Detect which cell encompasses the target text, then output its [X, Y] center coordinate. 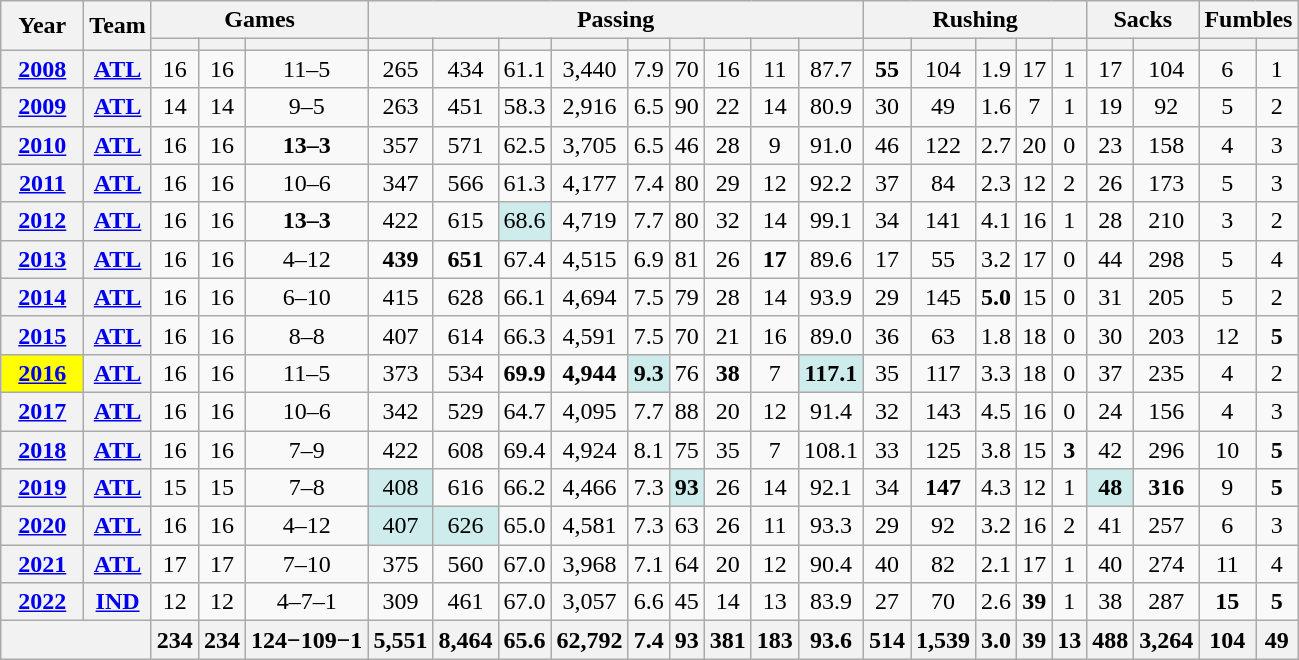
2022 [42, 602]
571 [466, 145]
4,591 [590, 335]
451 [466, 107]
2.1 [996, 564]
263 [400, 107]
48 [1110, 488]
2.6 [996, 602]
3,057 [590, 602]
91.4 [830, 411]
274 [1166, 564]
615 [466, 221]
614 [466, 335]
3.3 [996, 373]
4.5 [996, 411]
2011 [42, 183]
IND [118, 602]
7.9 [648, 69]
298 [1166, 259]
Year [42, 26]
117.1 [830, 373]
4.1 [996, 221]
4.3 [996, 488]
8,464 [466, 640]
108.1 [830, 449]
2017 [42, 411]
408 [400, 488]
566 [466, 183]
2.3 [996, 183]
Rushing [974, 20]
156 [1166, 411]
7–10 [306, 564]
3.0 [996, 640]
342 [400, 411]
439 [400, 259]
89.6 [830, 259]
8.1 [648, 449]
61.3 [524, 183]
10 [1228, 449]
22 [728, 107]
514 [886, 640]
2014 [42, 297]
6.9 [648, 259]
93.3 [830, 526]
62,792 [590, 640]
529 [466, 411]
1.9 [996, 69]
415 [400, 297]
9–5 [306, 107]
4,095 [590, 411]
141 [942, 221]
1.8 [996, 335]
21 [728, 335]
90.4 [830, 564]
67.4 [524, 259]
3,264 [1166, 640]
4,177 [590, 183]
381 [728, 640]
31 [1110, 297]
27 [886, 602]
5,551 [400, 640]
65.0 [524, 526]
6.6 [648, 602]
1.6 [996, 107]
69.4 [524, 449]
33 [886, 449]
61.1 [524, 69]
66.3 [524, 335]
2021 [42, 564]
2010 [42, 145]
357 [400, 145]
79 [686, 297]
Team [118, 26]
2015 [42, 335]
434 [466, 69]
7.1 [648, 564]
45 [686, 602]
3.8 [996, 449]
76 [686, 373]
91.0 [830, 145]
Fumbles [1248, 20]
44 [1110, 259]
82 [942, 564]
88 [686, 411]
64.7 [524, 411]
24 [1110, 411]
651 [466, 259]
4,719 [590, 221]
90 [686, 107]
2012 [42, 221]
628 [466, 297]
608 [466, 449]
3,968 [590, 564]
616 [466, 488]
65.6 [524, 640]
Sacks [1143, 20]
2020 [42, 526]
158 [1166, 145]
122 [942, 145]
6–10 [306, 297]
2018 [42, 449]
210 [1166, 221]
173 [1166, 183]
87.7 [830, 69]
3,705 [590, 145]
93.9 [830, 297]
68.6 [524, 221]
2.7 [996, 145]
58.3 [524, 107]
488 [1110, 640]
205 [1166, 297]
92.1 [830, 488]
41 [1110, 526]
125 [942, 449]
375 [400, 564]
84 [942, 183]
296 [1166, 449]
183 [774, 640]
36 [886, 335]
3,440 [590, 69]
4,694 [590, 297]
124−109−1 [306, 640]
92.2 [830, 183]
4,466 [590, 488]
62.5 [524, 145]
626 [466, 526]
7–8 [306, 488]
Passing [616, 20]
309 [400, 602]
64 [686, 564]
9.3 [648, 373]
373 [400, 373]
2009 [42, 107]
93.6 [830, 640]
4,581 [590, 526]
69.9 [524, 373]
8–8 [306, 335]
75 [686, 449]
5.0 [996, 297]
4,944 [590, 373]
42 [1110, 449]
560 [466, 564]
66.1 [524, 297]
2008 [42, 69]
2019 [42, 488]
Games [260, 20]
19 [1110, 107]
66.2 [524, 488]
117 [942, 373]
2016 [42, 373]
257 [1166, 526]
203 [1166, 335]
147 [942, 488]
7–9 [306, 449]
347 [400, 183]
461 [466, 602]
80.9 [830, 107]
23 [1110, 145]
2013 [42, 259]
99.1 [830, 221]
2,916 [590, 107]
4,924 [590, 449]
534 [466, 373]
89.0 [830, 335]
265 [400, 69]
316 [1166, 488]
235 [1166, 373]
145 [942, 297]
287 [1166, 602]
4,515 [590, 259]
81 [686, 259]
4–7–1 [306, 602]
1,539 [942, 640]
143 [942, 411]
83.9 [830, 602]
